Return (X, Y) of the center of cell containing provided text 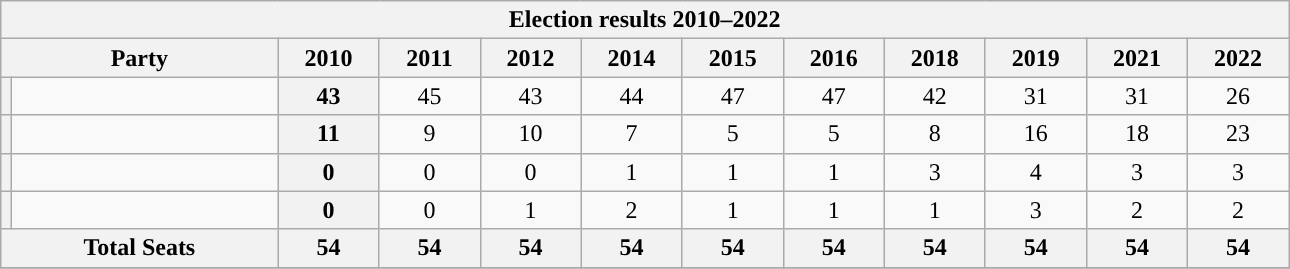
16 (1036, 134)
2021 (1136, 58)
23 (1238, 134)
8 (934, 134)
18 (1136, 134)
2015 (732, 58)
2014 (632, 58)
2018 (934, 58)
Total Seats (140, 248)
45 (430, 96)
4 (1036, 172)
26 (1238, 96)
44 (632, 96)
7 (632, 134)
11 (328, 134)
2022 (1238, 58)
2019 (1036, 58)
Party (140, 58)
2011 (430, 58)
Election results 2010–2022 (645, 20)
2012 (530, 58)
42 (934, 96)
9 (430, 134)
2016 (834, 58)
2010 (328, 58)
10 (530, 134)
